For the text-containing cell, return its midpoint in (X, Y) coordinate format. 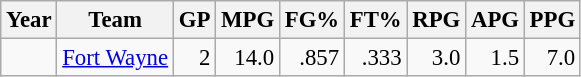
Team (116, 20)
1.5 (496, 58)
GP (194, 20)
Year (29, 20)
RPG (436, 20)
7.0 (552, 58)
FT% (376, 20)
FG% (312, 20)
2 (194, 58)
PPG (552, 20)
Fort Wayne (116, 58)
MPG (248, 20)
.857 (312, 58)
APG (496, 20)
14.0 (248, 58)
.333 (376, 58)
3.0 (436, 58)
